Detect which cell encompasses the target text, then output its (X, Y) center coordinate. 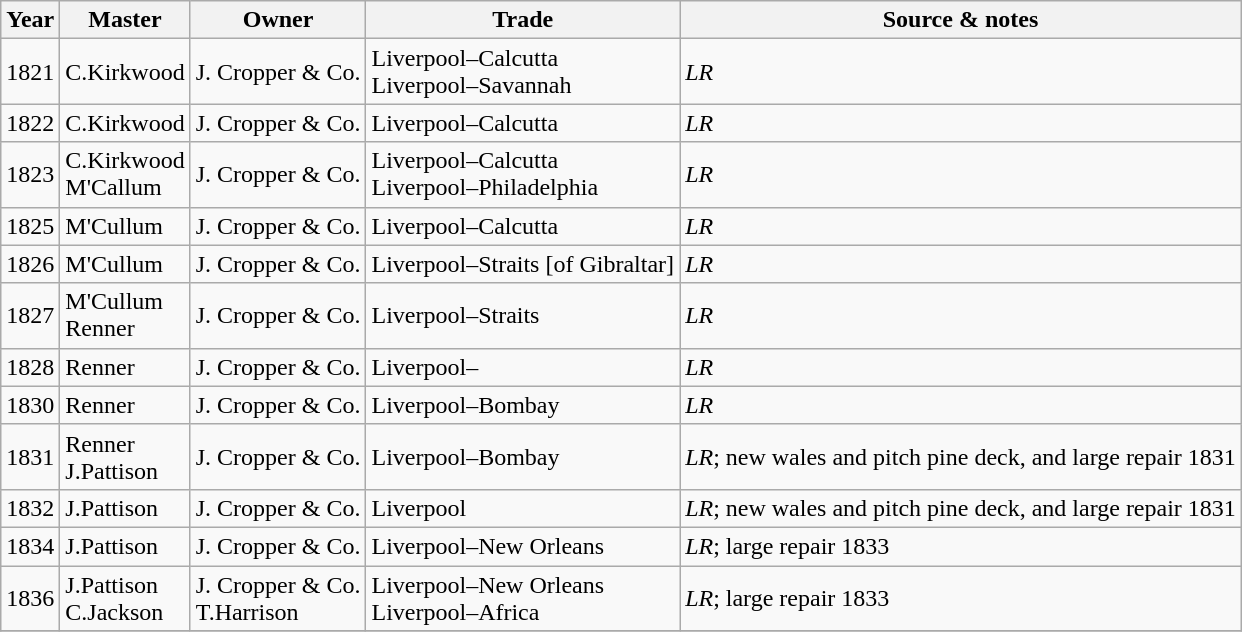
Owner (278, 20)
Source & notes (961, 20)
1828 (30, 367)
1821 (30, 72)
Liverpool–New Orleans (523, 546)
1831 (30, 456)
Liverpool–Straits [of Gibraltar] (523, 264)
Liverpool–Straits (523, 316)
Liverpool–CalcuttaLiverpool–Savannah (523, 72)
RennerJ.Pattison (125, 456)
1825 (30, 226)
Liverpool–CalcuttaLiverpool–Philadelphia (523, 174)
Liverpool– (523, 367)
Year (30, 20)
Liverpool (523, 508)
1830 (30, 405)
Master (125, 20)
1834 (30, 546)
1832 (30, 508)
M'CullumRenner (125, 316)
J.PattisonC.Jackson (125, 598)
J. Cropper & Co.T.Harrison (278, 598)
C.KirkwoodM'Callum (125, 174)
1836 (30, 598)
1823 (30, 174)
Trade (523, 20)
1822 (30, 123)
Liverpool–New OrleansLiverpool–Africa (523, 598)
1827 (30, 316)
1826 (30, 264)
